Output the [X, Y] coordinate of the center of the cell containing the given text.  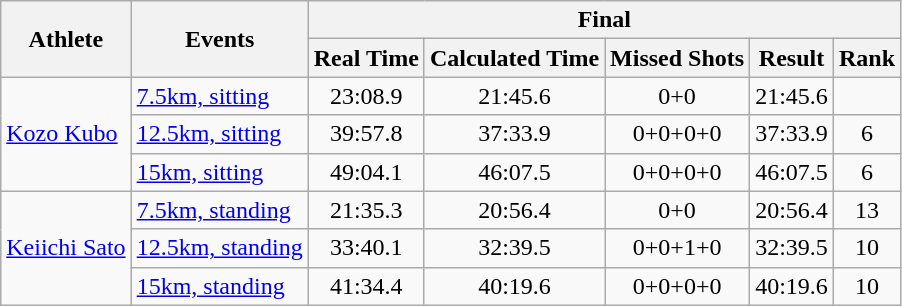
Rank [866, 58]
33:40.1 [366, 248]
21:35.3 [366, 210]
Final [604, 20]
13 [866, 210]
49:04.1 [366, 172]
Events [220, 39]
Missed Shots [678, 58]
12.5km, sitting [220, 134]
39:57.8 [366, 134]
7.5km, sitting [220, 96]
15km, sitting [220, 172]
0+0+1+0 [678, 248]
12.5km, standing [220, 248]
Real Time [366, 58]
7.5km, standing [220, 210]
23:08.9 [366, 96]
Calculated Time [514, 58]
15km, standing [220, 286]
41:34.4 [366, 286]
Athlete [66, 39]
Result [792, 58]
Kozo Kubo [66, 134]
Keiichi Sato [66, 248]
